Return [x, y] of the center of cell containing provided text 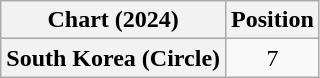
Position [273, 20]
7 [273, 58]
Chart (2024) [114, 20]
South Korea (Circle) [114, 58]
